Capture the cell that displays the provided text and extract its [x, y] central coordinate. 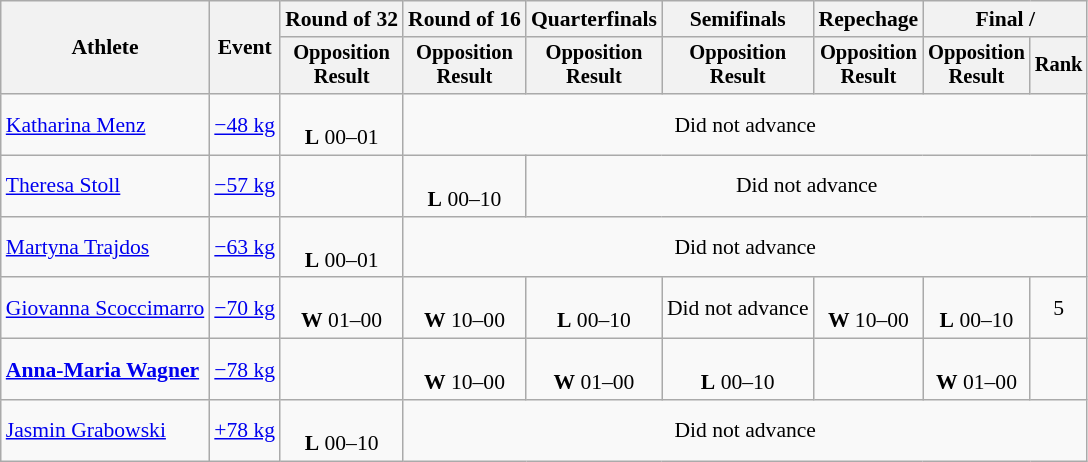
Quarterfinals [594, 19]
Martyna Trajdos [106, 248]
5 [1059, 308]
Theresa Stoll [106, 186]
Round of 16 [464, 19]
Jasmin Grabowski [106, 430]
Round of 32 [342, 19]
−57 kg [244, 186]
+78 kg [244, 430]
Final / [1005, 19]
Giovanna Scoccimarro [106, 308]
−63 kg [244, 248]
Athlete [106, 48]
Repechage [869, 19]
Katharina Menz [106, 124]
−78 kg [244, 370]
Semifinals [738, 19]
Event [244, 48]
−70 kg [244, 308]
Anna-Maria Wagner [106, 370]
−48 kg [244, 124]
Rank [1059, 66]
